Return [x, y] of the center of cell containing provided text 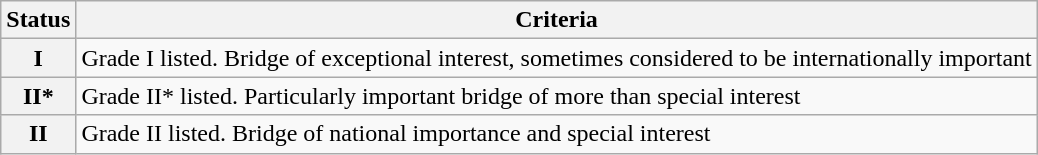
Grade II* listed. Particularly important bridge of more than special interest [556, 96]
Status [38, 20]
Grade I listed. Bridge of exceptional interest, sometimes considered to be internationally important [556, 58]
II* [38, 96]
Criteria [556, 20]
II [38, 134]
Grade II listed. Bridge of national importance and special interest [556, 134]
I [38, 58]
